Pinpoint the cell where the given text exists, returning its [X, Y] midpoint coordinate. 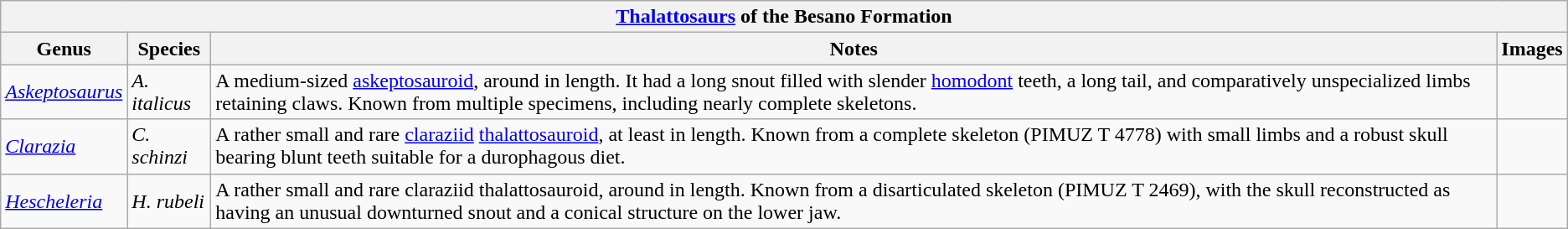
Thalattosaurs of the Besano Formation [784, 17]
C. schinzi [169, 146]
Images [1532, 49]
H. rubeli [169, 201]
Askeptosaurus [64, 92]
Genus [64, 49]
A. italicus [169, 92]
Notes [854, 49]
Hescheleria [64, 201]
Clarazia [64, 146]
Species [169, 49]
